Identify which cell holds the provided text, then report its [x, y] central coordinate. 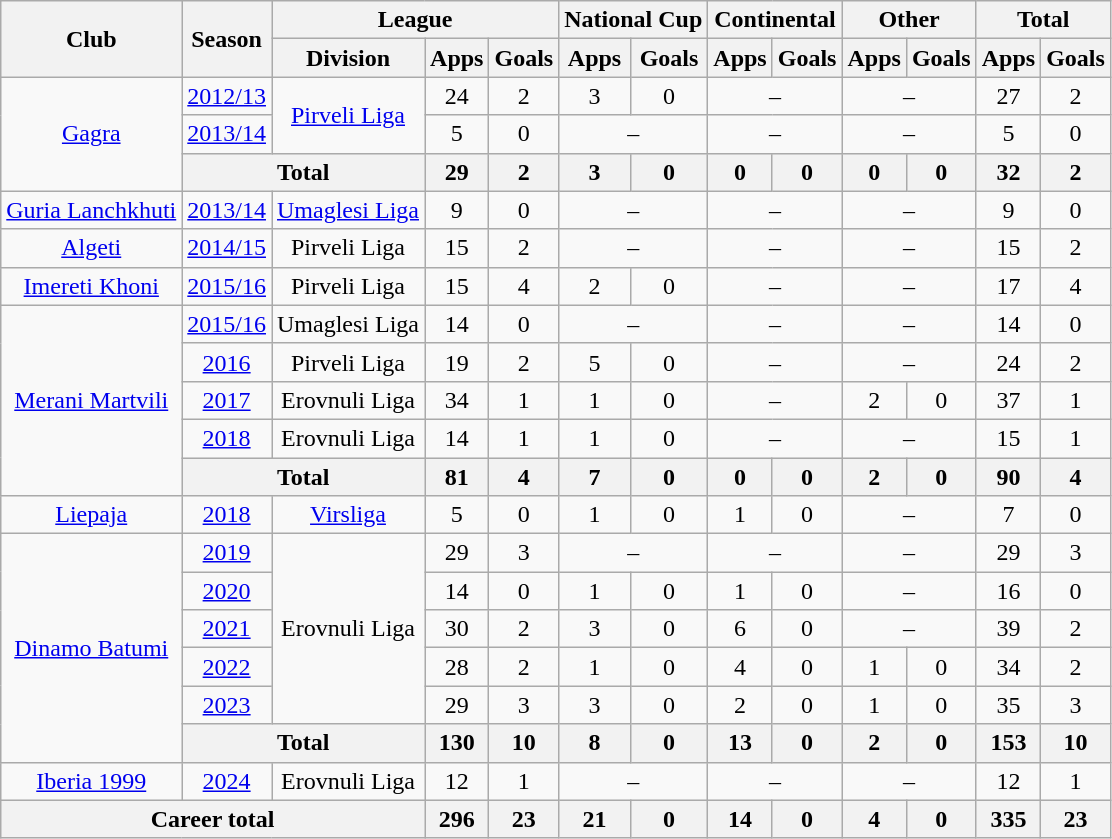
81 [457, 477]
Other [909, 20]
19 [457, 362]
2016 [227, 362]
Liepaja [92, 515]
21 [595, 819]
296 [457, 819]
35 [1008, 705]
Algeti [92, 248]
Virsliga [348, 515]
153 [1008, 743]
Guria Lanchkhuti [92, 210]
16 [1008, 591]
Season [227, 39]
27 [1008, 96]
Dinamo Batumi [92, 648]
2024 [227, 781]
2021 [227, 629]
Career total [213, 819]
8 [595, 743]
2020 [227, 591]
90 [1008, 477]
Division [348, 58]
2017 [227, 400]
2023 [227, 705]
335 [1008, 819]
League [416, 20]
6 [740, 629]
Iberia 1999 [92, 781]
2012/13 [227, 96]
National Cup [634, 20]
28 [457, 667]
Merani Martvili [92, 400]
Club [92, 39]
13 [740, 743]
130 [457, 743]
39 [1008, 629]
Imereti Khoni [92, 286]
37 [1008, 400]
17 [1008, 286]
30 [457, 629]
2014/15 [227, 248]
32 [1008, 172]
Gagra [92, 134]
Continental [775, 20]
2019 [227, 553]
2022 [227, 667]
